Detect which cell encompasses the target text, then output its [x, y] center coordinate. 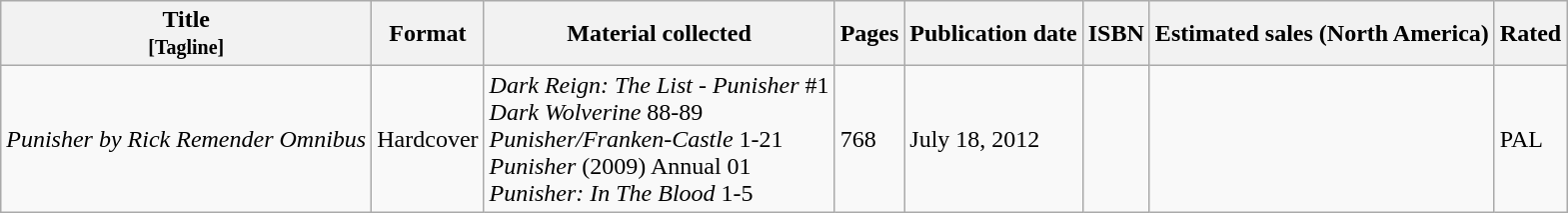
Hardcover [428, 139]
768 [869, 139]
Title[Tagline] [186, 34]
ISBN [1115, 34]
Pages [869, 34]
Dark Reign: The List - Punisher #1Dark Wolverine 88-89Punisher/Franken-Castle 1-21Punisher (2009) Annual 01Punisher: In The Blood 1-5 [660, 139]
Format [428, 34]
Punisher by Rick Remender Omnibus [186, 139]
Publication date [993, 34]
Rated [1530, 34]
Estimated sales (North America) [1321, 34]
PAL [1530, 139]
July 18, 2012 [993, 139]
Material collected [660, 34]
